Determine the (x, y) coordinate at the center of the cell enclosing the given text.  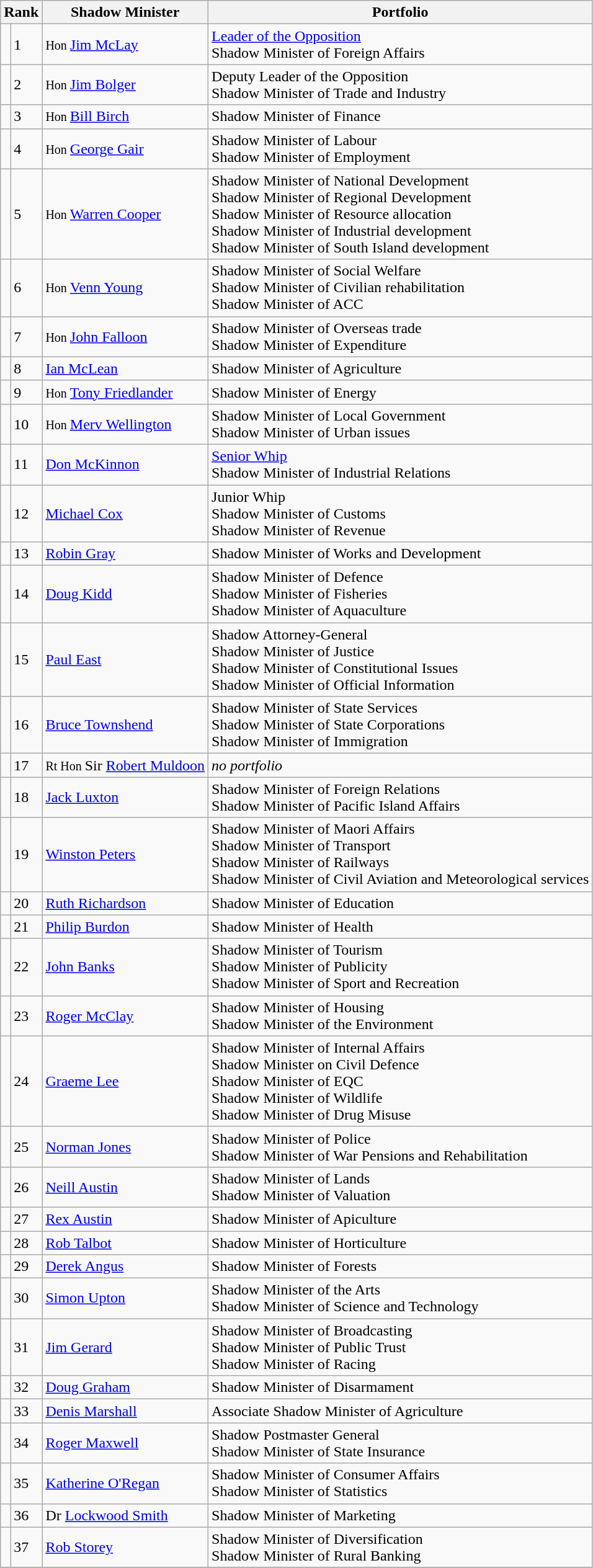
11 (26, 464)
Neill Austin (125, 1187)
Hon John Falloon (125, 336)
33 (26, 1411)
19 (26, 855)
9 (26, 392)
Shadow Minister of Consumer AffairsShadow Minister of Statistics (401, 1484)
Leader of the OppositionShadow Minister of Foreign Affairs (401, 45)
Derek Angus (125, 1267)
29 (26, 1267)
Hon Warren Cooper (125, 214)
12 (26, 514)
36 (26, 1515)
Jack Luxton (125, 798)
31 (26, 1347)
Shadow Minister of Apiculture (401, 1219)
Roger Maxwell (125, 1443)
Hon Bill Birch (125, 117)
32 (26, 1388)
Shadow Minister (125, 12)
Ian McLean (125, 368)
Hon Merv Wellington (125, 424)
Ruth Richardson (125, 903)
17 (26, 765)
Shadow Attorney-GeneralShadow Minister of JusticeShadow Minister of Constitutional IssuesShadow Minister of Official Information (401, 660)
Hon Tony Friedlander (125, 392)
25 (26, 1146)
Michael Cox (125, 514)
4 (26, 149)
27 (26, 1219)
Don McKinnon (125, 464)
Shadow Minister of BroadcastingShadow Minister of Public TrustShadow Minister of Racing (401, 1347)
23 (26, 1016)
22 (26, 967)
Norman Jones (125, 1146)
Winston Peters (125, 855)
24 (26, 1081)
Doug Graham (125, 1388)
Shadow Minister of Marketing (401, 1515)
30 (26, 1299)
Shadow Minister of Local GovernmentShadow Minister of Urban issues (401, 424)
7 (26, 336)
Shadow Minister of Horticulture (401, 1242)
Shadow Minister of DefenceShadow Minister of FisheriesShadow Minister of Aquaculture (401, 594)
13 (26, 554)
Shadow Minister of the ArtsShadow Minister of Science and Technology (401, 1299)
35 (26, 1484)
Rob Talbot (125, 1242)
Associate Shadow Minister of Agriculture (401, 1411)
Shadow Minister of Disarmament (401, 1388)
Shadow Minister of DiversificationShadow Minister of Rural Banking (401, 1547)
Simon Upton (125, 1299)
Hon Venn Young (125, 288)
Shadow Minister of Social WelfareShadow Minister of Civilian rehabilitationShadow Minister of ACC (401, 288)
Roger McClay (125, 1016)
Shadow Minister of State ServicesShadow Minister of State CorporationsShadow Minister of Immigration (401, 725)
21 (26, 927)
Rank (21, 12)
Shadow Minister of Foreign RelationsShadow Minister of Pacific Island Affairs (401, 798)
2 (26, 84)
Robin Gray (125, 554)
10 (26, 424)
Doug Kidd (125, 594)
Junior WhipShadow Minister of CustomsShadow Minister of Revenue (401, 514)
Paul East (125, 660)
Senior WhipShadow Minister of Industrial Relations (401, 464)
14 (26, 594)
16 (26, 725)
Shadow Minister of Education (401, 903)
Shadow Minister of Internal AffairsShadow Minister on Civil DefenceShadow Minister of EQCShadow Minister of WildlifeShadow Minister of Drug Misuse (401, 1081)
8 (26, 368)
Shadow Minister of Overseas tradeShadow Minister of Expenditure (401, 336)
Shadow Minister of Forests (401, 1267)
Shadow Minister of Energy (401, 392)
Rex Austin (125, 1219)
Dr Lockwood Smith (125, 1515)
Hon George Gair (125, 149)
Shadow Minister of TourismShadow Minister of PublicityShadow Minister of Sport and Recreation (401, 967)
Shadow Minister of LandsShadow Minister of Valuation (401, 1187)
Shadow Minister of Finance (401, 117)
Katherine O'Regan (125, 1484)
28 (26, 1242)
1 (26, 45)
5 (26, 214)
Shadow Minister of Agriculture (401, 368)
Rob Storey (125, 1547)
26 (26, 1187)
Denis Marshall (125, 1411)
Hon Jim McLay (125, 45)
Shadow Minister of Maori AffairsShadow Minister of TransportShadow Minister of RailwaysShadow Minister of Civil Aviation and Meteorological services (401, 855)
34 (26, 1443)
Bruce Townshend (125, 725)
6 (26, 288)
Hon Jim Bolger (125, 84)
15 (26, 660)
Shadow Minister of HousingShadow Minister of the Environment (401, 1016)
Graeme Lee (125, 1081)
3 (26, 117)
20 (26, 903)
Shadow Minister of LabourShadow Minister of Employment (401, 149)
no portfolio (401, 765)
Philip Burdon (125, 927)
Deputy Leader of the OppositionShadow Minister of Trade and Industry (401, 84)
Portfolio (401, 12)
Shadow Minister of Health (401, 927)
Shadow Minister of Works and Development (401, 554)
Rt Hon Sir Robert Muldoon (125, 765)
Shadow Minister of PoliceShadow Minister of War Pensions and Rehabilitation (401, 1146)
Jim Gerard (125, 1347)
Shadow Postmaster GeneralShadow Minister of State Insurance (401, 1443)
John Banks (125, 967)
37 (26, 1547)
18 (26, 798)
